For the text-containing cell, return its midpoint in (X, Y) coordinate format. 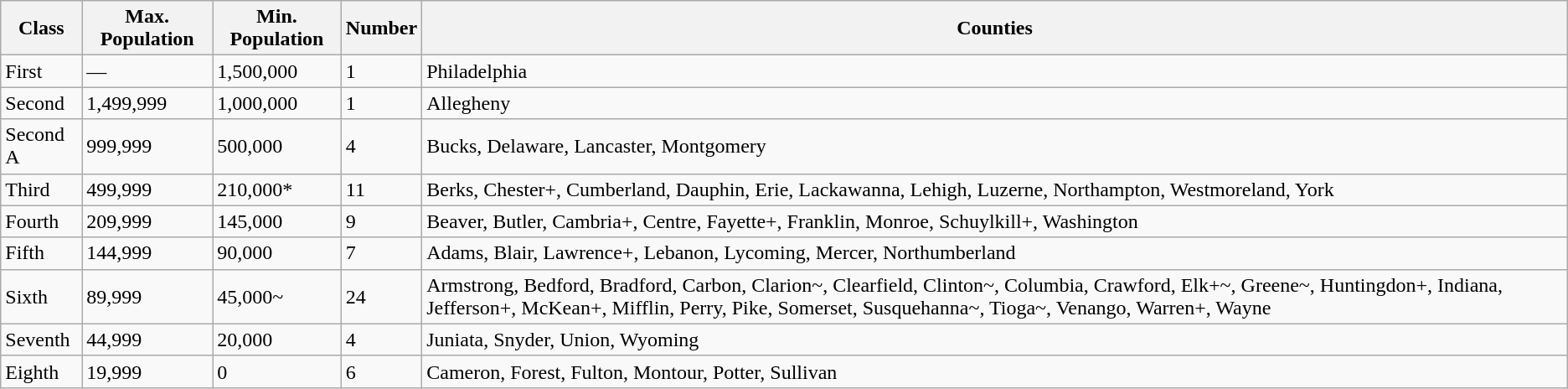
Eighth (42, 371)
20,000 (277, 340)
145,000 (277, 221)
90,000 (277, 253)
Max. Population (147, 29)
500,000 (277, 146)
144,999 (147, 253)
Sixth (42, 297)
44,999 (147, 340)
Second A (42, 146)
Philadelphia (995, 71)
Number (381, 29)
Second (42, 103)
0 (277, 371)
11 (381, 189)
999,999 (147, 146)
89,999 (147, 297)
Berks, Chester+, Cumberland, Dauphin, Erie, Lackawanna, Lehigh, Luzerne, Northampton, Westmoreland, York (995, 189)
9 (381, 221)
Allegheny (995, 103)
209,999 (147, 221)
Seventh (42, 340)
24 (381, 297)
45,000~ (277, 297)
Bucks, Delaware, Lancaster, Montgomery (995, 146)
Fifth (42, 253)
1,000,000 (277, 103)
19,999 (147, 371)
Fourth (42, 221)
Beaver, Butler, Cambria+, Centre, Fayette+, Franklin, Monroe, Schuylkill+, Washington (995, 221)
Cameron, Forest, Fulton, Montour, Potter, Sullivan (995, 371)
— (147, 71)
210,000* (277, 189)
499,999 (147, 189)
Juniata, Snyder, Union, Wyoming (995, 340)
1,499,999 (147, 103)
Adams, Blair, Lawrence+, Lebanon, Lycoming, Mercer, Northumberland (995, 253)
Counties (995, 29)
Class (42, 29)
1,500,000 (277, 71)
First (42, 71)
7 (381, 253)
6 (381, 371)
Third (42, 189)
Min. Population (277, 29)
